From the cell containing the given text, extract its center point as (X, Y) coordinate. 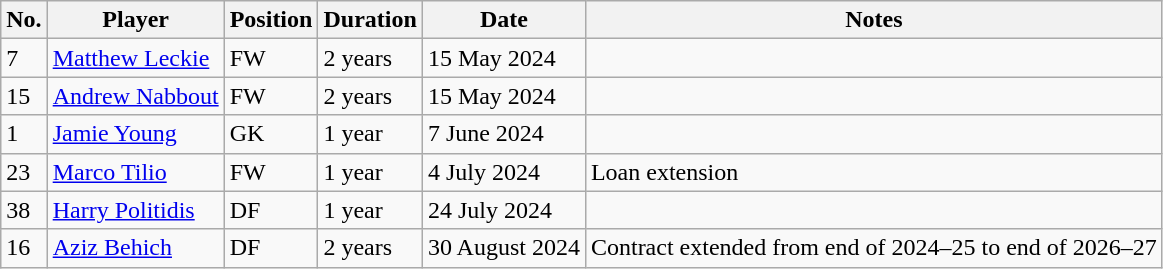
Player (136, 20)
Notes (874, 20)
No. (24, 20)
16 (24, 248)
Matthew Leckie (136, 58)
GK (271, 134)
4 July 2024 (504, 172)
Date (504, 20)
Loan extension (874, 172)
38 (24, 210)
Marco Tilio (136, 172)
23 (24, 172)
Duration (370, 20)
24 July 2024 (504, 210)
Jamie Young (136, 134)
7 June 2024 (504, 134)
15 (24, 96)
1 (24, 134)
Andrew Nabbout (136, 96)
7 (24, 58)
30 August 2024 (504, 248)
Position (271, 20)
Aziz Behich (136, 248)
Harry Politidis (136, 210)
Contract extended from end of 2024–25 to end of 2026–27 (874, 248)
